Scan for the cell matching the given text and deliver its (X, Y) coordinate at center. 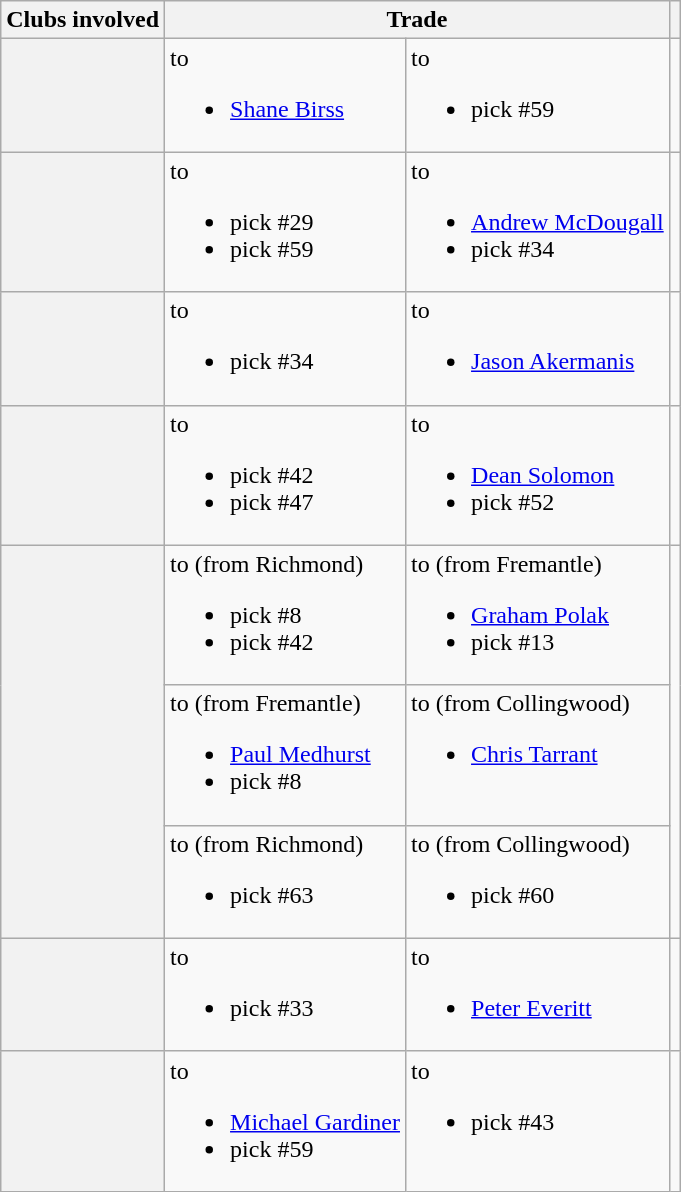
to Shane Birss (286, 96)
to Andrew McDougallpick #34 (538, 222)
to pick #29pick #59 (286, 222)
to pick #34 (286, 348)
to Michael Gardinerpick #59 (286, 1121)
Trade (418, 20)
to pick #59 (538, 96)
to Peter Everitt (538, 994)
to pick #43 (538, 1121)
to pick #33 (286, 994)
to (from Collingwood)Chris Tarrant (538, 755)
to (from Collingwood)pick #60 (538, 882)
to Dean Solomonpick #52 (538, 475)
to (from Richmond)pick #8pick #42 (286, 615)
to (from Fremantle)Graham Polakpick #13 (538, 615)
to Jason Akermanis (538, 348)
to pick #42pick #47 (286, 475)
to (from Richmond)pick #63 (286, 882)
Clubs involved (83, 20)
to (from Fremantle)Paul Medhurstpick #8 (286, 755)
